Locate the cell with the specified text and output its [x, y] center coordinate. 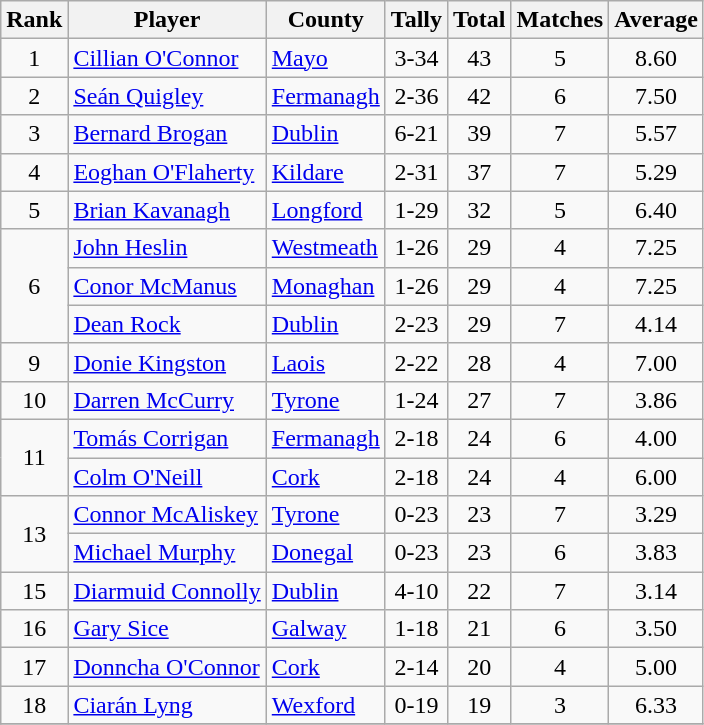
Ciarán Lyng [167, 705]
2-14 [416, 667]
Total [479, 20]
9 [34, 362]
6.40 [656, 210]
0-19 [416, 705]
Seán Quigley [167, 96]
Westmeath [326, 248]
3.83 [656, 553]
27 [479, 400]
4.00 [656, 438]
Player [167, 20]
20 [479, 667]
Laois [326, 362]
5.57 [656, 134]
Donie Kingston [167, 362]
2-22 [416, 362]
11 [34, 457]
2-36 [416, 96]
15 [34, 591]
Longford [326, 210]
3.14 [656, 591]
6-21 [416, 134]
17 [34, 667]
Monaghan [326, 286]
Diarmuid Connolly [167, 591]
Eoghan O'Flaherty [167, 172]
8.60 [656, 58]
Tally [416, 20]
43 [479, 58]
7.50 [656, 96]
1-18 [416, 629]
Average [656, 20]
19 [479, 705]
16 [34, 629]
3.86 [656, 400]
1-29 [416, 210]
6.00 [656, 477]
39 [479, 134]
1-24 [416, 400]
13 [34, 534]
Gary Sice [167, 629]
4-10 [416, 591]
Rank [34, 20]
4.14 [656, 324]
Donegal [326, 553]
Bernard Brogan [167, 134]
28 [479, 362]
Cillian O'Connor [167, 58]
Michael Murphy [167, 553]
10 [34, 400]
Donncha O'Connor [167, 667]
Conor McManus [167, 286]
Wexford [326, 705]
Kildare [326, 172]
3-34 [416, 58]
7.00 [656, 362]
Galway [326, 629]
2-23 [416, 324]
2 [34, 96]
John Heslin [167, 248]
3.29 [656, 515]
5.29 [656, 172]
42 [479, 96]
Colm O'Neill [167, 477]
Darren McCurry [167, 400]
6.33 [656, 705]
1 [34, 58]
2-31 [416, 172]
Connor McAliskey [167, 515]
County [326, 20]
Tomás Corrigan [167, 438]
22 [479, 591]
Brian Kavanagh [167, 210]
Mayo [326, 58]
37 [479, 172]
18 [34, 705]
3.50 [656, 629]
32 [479, 210]
5.00 [656, 667]
21 [479, 629]
Dean Rock [167, 324]
Matches [560, 20]
